For the text-containing cell, return its midpoint in [x, y] coordinate format. 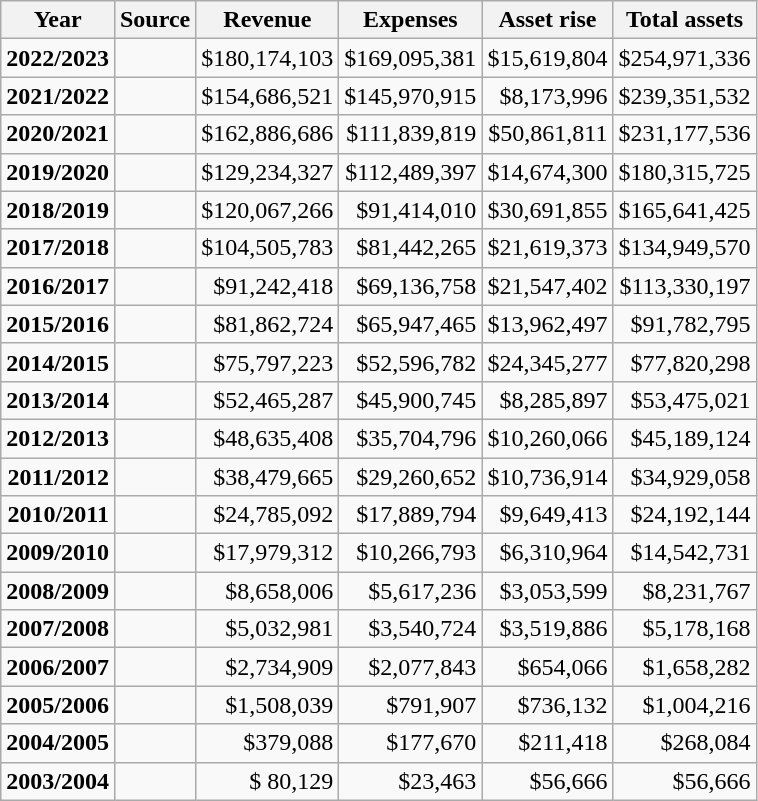
2013/2014 [58, 400]
$91,242,418 [268, 286]
$177,670 [410, 743]
$52,596,782 [410, 362]
$112,489,397 [410, 172]
$77,820,298 [684, 362]
$65,947,465 [410, 324]
Source [154, 20]
$34,929,058 [684, 477]
$91,782,795 [684, 324]
$239,351,532 [684, 96]
2012/2013 [58, 438]
$29,260,652 [410, 477]
2011/2012 [58, 477]
$113,330,197 [684, 286]
$14,542,731 [684, 553]
Expenses [410, 20]
$154,686,521 [268, 96]
$1,658,282 [684, 667]
$8,173,996 [548, 96]
$8,285,897 [548, 400]
2009/2010 [58, 553]
$53,475,021 [684, 400]
$120,067,266 [268, 210]
$75,797,223 [268, 362]
$129,234,327 [268, 172]
$736,132 [548, 705]
$379,088 [268, 743]
Revenue [268, 20]
2004/2005 [58, 743]
$165,641,425 [684, 210]
$8,231,767 [684, 591]
$180,174,103 [268, 58]
$169,095,381 [410, 58]
2010/2011 [58, 515]
$48,635,408 [268, 438]
Asset rise [548, 20]
2005/2006 [58, 705]
2017/2018 [58, 248]
$1,004,216 [684, 705]
$162,886,686 [268, 134]
2022/2023 [58, 58]
$52,465,287 [268, 400]
$791,907 [410, 705]
$134,949,570 [684, 248]
$13,962,497 [548, 324]
2015/2016 [58, 324]
$24,192,144 [684, 515]
$5,617,236 [410, 591]
$3,053,599 [548, 591]
$211,418 [548, 743]
Total assets [684, 20]
$17,889,794 [410, 515]
$35,704,796 [410, 438]
2021/2022 [58, 96]
$10,266,793 [410, 553]
2007/2008 [58, 629]
$81,862,724 [268, 324]
$91,414,010 [410, 210]
$6,310,964 [548, 553]
$9,649,413 [548, 515]
$24,785,092 [268, 515]
$5,178,168 [684, 629]
$14,674,300 [548, 172]
$3,540,724 [410, 629]
$1,508,039 [268, 705]
$180,315,725 [684, 172]
$111,839,819 [410, 134]
$8,658,006 [268, 591]
2008/2009 [58, 591]
$654,066 [548, 667]
$254,971,336 [684, 58]
$45,900,745 [410, 400]
$21,619,373 [548, 248]
$231,177,536 [684, 134]
$2,077,843 [410, 667]
$ 80,129 [268, 781]
$69,136,758 [410, 286]
2003/2004 [58, 781]
$24,345,277 [548, 362]
$81,442,265 [410, 248]
2014/2015 [58, 362]
$2,734,909 [268, 667]
$30,691,855 [548, 210]
$21,547,402 [548, 286]
Year [58, 20]
$5,032,981 [268, 629]
2019/2020 [58, 172]
$15,619,804 [548, 58]
2020/2021 [58, 134]
$23,463 [410, 781]
$17,979,312 [268, 553]
$10,260,066 [548, 438]
2006/2007 [58, 667]
2016/2017 [58, 286]
$268,084 [684, 743]
$10,736,914 [548, 477]
$3,519,886 [548, 629]
$145,970,915 [410, 96]
$45,189,124 [684, 438]
2018/2019 [58, 210]
$38,479,665 [268, 477]
$104,505,783 [268, 248]
$50,861,811 [548, 134]
